Search for the cell housing the specified text and yield its [x, y] center coordinate. 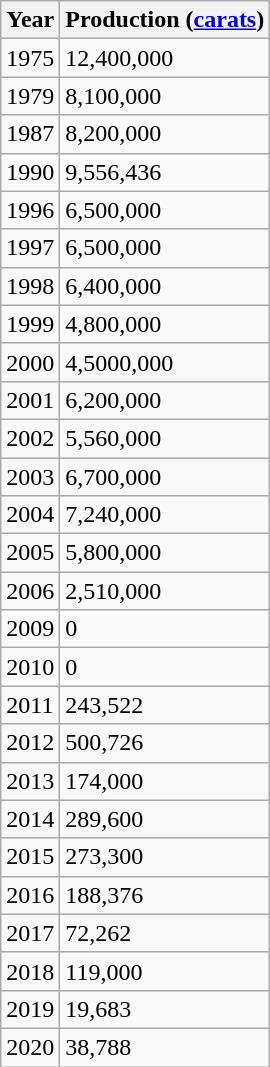
Production (carats) [165, 20]
500,726 [165, 743]
6,400,000 [165, 286]
273,300 [165, 857]
4,800,000 [165, 324]
2001 [30, 400]
2003 [30, 477]
1996 [30, 210]
2017 [30, 933]
7,240,000 [165, 515]
6,700,000 [165, 477]
2013 [30, 781]
5,560,000 [165, 438]
38,788 [165, 1047]
2000 [30, 362]
5,800,000 [165, 553]
Year [30, 20]
1999 [30, 324]
174,000 [165, 781]
1979 [30, 96]
2009 [30, 629]
243,522 [165, 705]
72,262 [165, 933]
2010 [30, 667]
119,000 [165, 971]
2005 [30, 553]
2011 [30, 705]
4,5000,000 [165, 362]
19,683 [165, 1009]
12,400,000 [165, 58]
188,376 [165, 895]
2006 [30, 591]
6,200,000 [165, 400]
2,510,000 [165, 591]
2018 [30, 971]
9,556,436 [165, 172]
2012 [30, 743]
1987 [30, 134]
8,100,000 [165, 96]
2004 [30, 515]
1998 [30, 286]
2014 [30, 819]
2019 [30, 1009]
2016 [30, 895]
2015 [30, 857]
8,200,000 [165, 134]
1990 [30, 172]
1975 [30, 58]
2020 [30, 1047]
2002 [30, 438]
1997 [30, 248]
289,600 [165, 819]
